Identify which cell holds the provided text, then report its (X, Y) central coordinate. 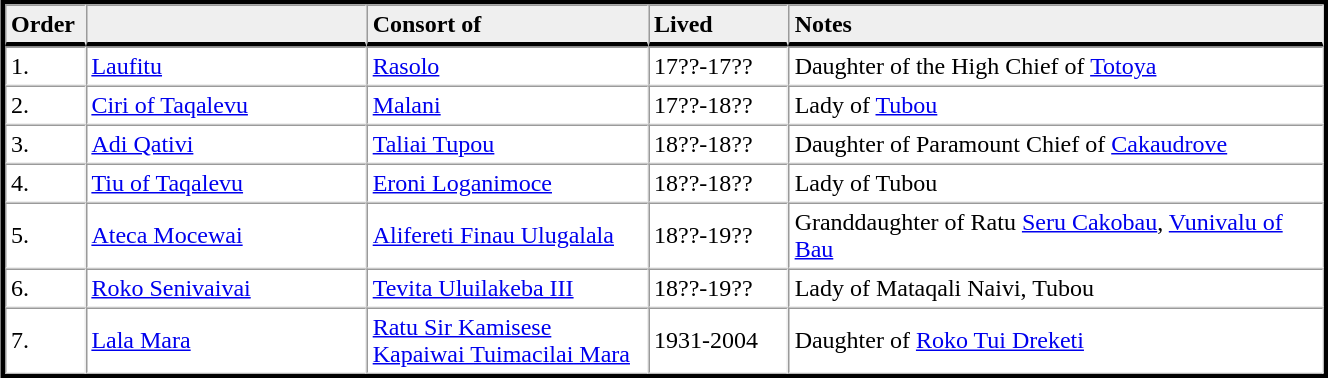
Malani (508, 106)
Tevita Uluilakeba III (508, 288)
Adi Qativi (226, 144)
3. (45, 144)
Notes (1056, 25)
Tiu of Taqalevu (226, 184)
Daughter of the High Chief of Totoya (1056, 66)
Ciri of Taqalevu (226, 106)
Lala Mara (226, 341)
Ratu Sir Kamisese Kapaiwai Tuimacilai Mara (508, 341)
Daughter of Roko Tui Dreketi (1056, 341)
Rasolo (508, 66)
Eroni Loganimoce (508, 184)
Roko Senivaivai (226, 288)
17??-17?? (718, 66)
Lady of Mataqali Naivi, Tubou (1056, 288)
Order (45, 25)
7. (45, 341)
Granddaughter of Ratu Seru Cakobau, Vunivalu of Bau (1056, 235)
1931-2004 (718, 341)
2. (45, 106)
6. (45, 288)
Ateca Mocewai (226, 235)
4. (45, 184)
Consort of (508, 25)
5. (45, 235)
1. (45, 66)
17??-18?? (718, 106)
Alifereti Finau Ulugalala (508, 235)
Laufitu (226, 66)
Taliai Tupou (508, 144)
Daughter of Paramount Chief of Cakaudrove (1056, 144)
Lived (718, 25)
